Detect which cell encompasses the target text, then output its (X, Y) center coordinate. 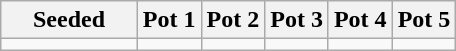
Pot 2 (233, 20)
Pot 1 (169, 20)
Pot 3 (297, 20)
Pot 4 (360, 20)
Seeded (70, 20)
Pot 5 (424, 20)
